Find where the given text appears and provide that cell's center as (x, y) coordinate. 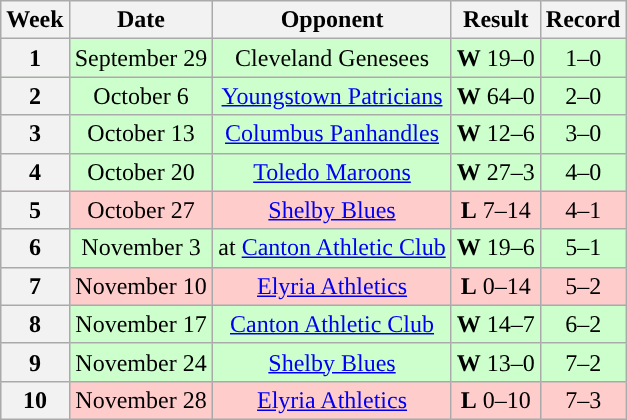
at Canton Athletic Club (332, 248)
7 (35, 286)
Toledo Maroons (332, 172)
October 27 (141, 210)
5–2 (583, 286)
8 (35, 324)
Result (496, 20)
Week (35, 20)
5–1 (583, 248)
October 20 (141, 172)
3–0 (583, 134)
Youngstown Patricians (332, 96)
November 17 (141, 324)
9 (35, 362)
W 19–0 (496, 58)
September 29 (141, 58)
4–1 (583, 210)
7–2 (583, 362)
October 6 (141, 96)
Record (583, 20)
1 (35, 58)
W 14–7 (496, 324)
Cleveland Genesees (332, 58)
L 7–14 (496, 210)
Date (141, 20)
2 (35, 96)
3 (35, 134)
6–2 (583, 324)
W 13–0 (496, 362)
October 13 (141, 134)
November 10 (141, 286)
L 0–10 (496, 400)
Columbus Panhandles (332, 134)
November 28 (141, 400)
10 (35, 400)
7–3 (583, 400)
W 12–6 (496, 134)
Opponent (332, 20)
Canton Athletic Club (332, 324)
1–0 (583, 58)
2–0 (583, 96)
November 24 (141, 362)
W 27–3 (496, 172)
L 0–14 (496, 286)
5 (35, 210)
November 3 (141, 248)
4 (35, 172)
4–0 (583, 172)
W 64–0 (496, 96)
6 (35, 248)
W 19–6 (496, 248)
